Provide the (x, y) coordinate of the cell's center where the given text is located.  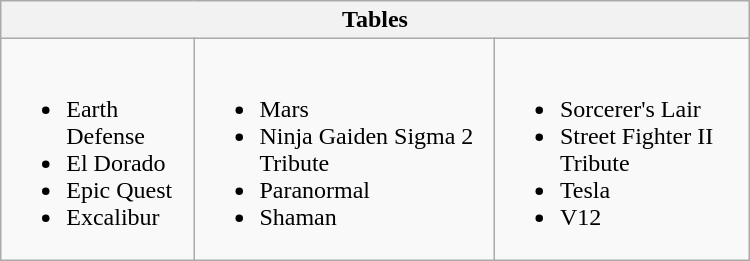
Sorcerer's LairStreet Fighter II TributeTeslaV12 (622, 150)
MarsNinja Gaiden Sigma 2 TributeParanormalShaman (344, 150)
Tables (375, 20)
Earth DefenseEl DoradoEpic QuestExcalibur (98, 150)
